Locate the cell with the specified text and output its [x, y] center coordinate. 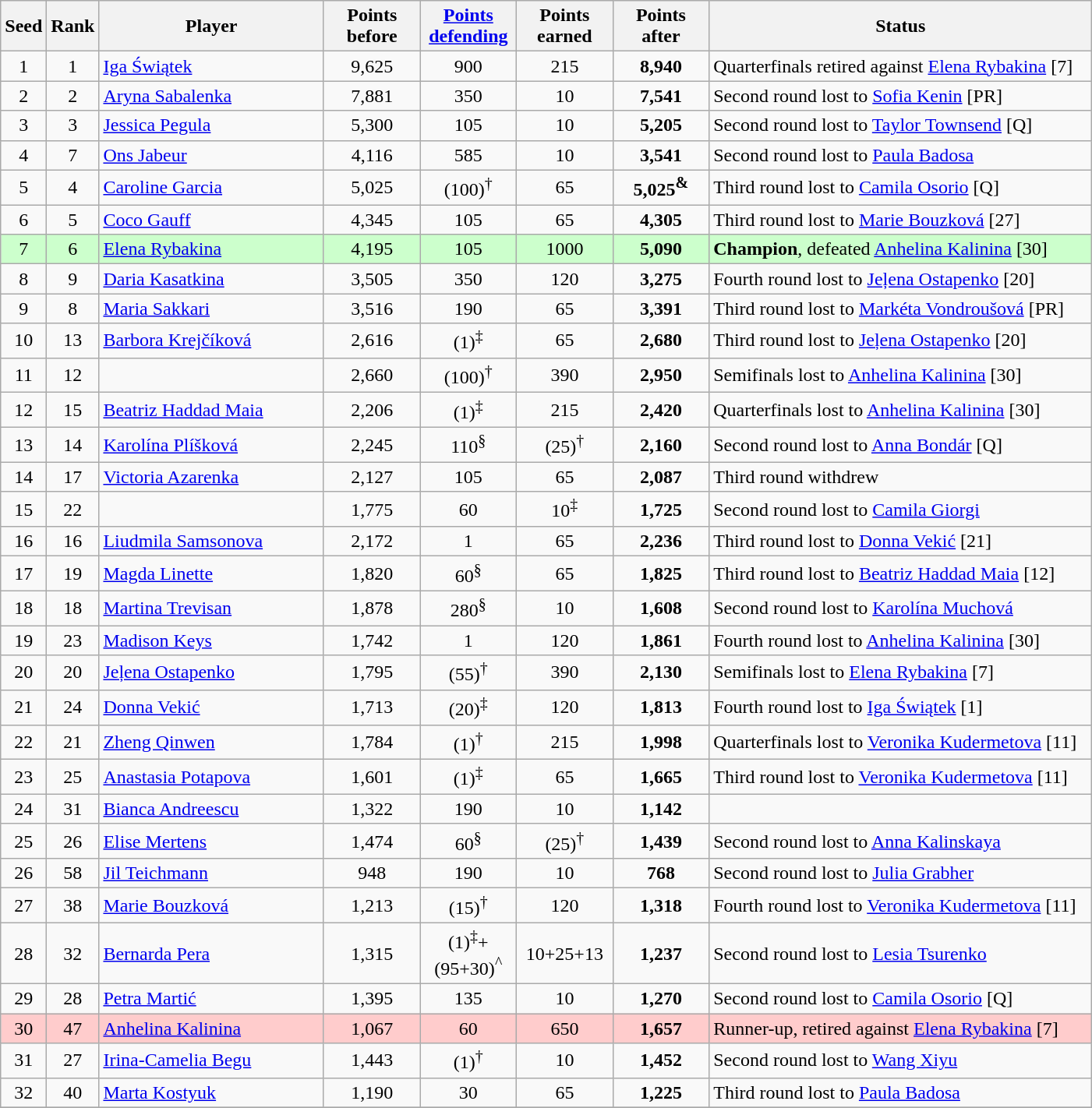
Champion, defeated Anhelina Kalinina [30] [901, 249]
10+25+13 [565, 953]
Elena Rybakina [212, 249]
Second round lost to Camila Osorio [Q] [901, 998]
Second round lost to Anna Kalinskaya [901, 842]
Third round lost to Jeļena Ostapenko [20] [901, 341]
Second round lost to Taylor Townsend [Q] [901, 125]
1,601 [372, 778]
1,861 [661, 640]
650 [565, 1028]
135 [468, 998]
Magda Linette [212, 573]
29 [23, 998]
Donna Vekić [212, 707]
1,237 [661, 953]
58 [73, 873]
Third round lost to Markéta Vondroušová [PR] [901, 309]
1,657 [661, 1028]
1,067 [372, 1028]
2,206 [372, 410]
Points before [372, 26]
Points defending [468, 26]
1,825 [661, 573]
Anastasia Potapova [212, 778]
Maria Sakkari [212, 309]
Second round lost to Camila Giorgi [901, 510]
Barbora Krejčíková [212, 341]
Jessica Pegula [212, 125]
Iga Świątek [212, 66]
2,127 [372, 477]
Martina Trevisan [212, 608]
11 [23, 376]
Points after [661, 26]
8,940 [661, 66]
Petra Martić [212, 998]
3,275 [661, 279]
Second round lost to Lesia Tsurenko [901, 953]
38 [73, 905]
2,160 [661, 446]
4,345 [372, 220]
110§ [468, 446]
Semifinals lost to Anhelina Kalinina [30] [901, 376]
5,300 [372, 125]
Marta Kostyuk [212, 1092]
1,608 [661, 608]
768 [661, 873]
Second round lost to Karolína Muchová [901, 608]
Third round lost to Marie Bouzková [27] [901, 220]
1,225 [661, 1092]
Bianca Andreescu [212, 809]
2,420 [661, 410]
1,665 [661, 778]
10‡ [565, 510]
Third round lost to Donna Vekić [21] [901, 542]
2,130 [661, 673]
Marie Bouzková [212, 905]
Beatriz Haddad Maia [212, 410]
5,025 [372, 187]
1,443 [372, 1061]
1,322 [372, 809]
Second round lost to Julia Grabher [901, 873]
Aryna Sabalenka [212, 96]
5,090 [661, 249]
1,784 [372, 742]
1,452 [661, 1061]
1,318 [661, 905]
1,820 [372, 573]
Jeļena Ostapenko [212, 673]
1,270 [661, 998]
Semifinals lost to Elena Rybakina [7] [901, 673]
47 [73, 1028]
(20)‡ [468, 707]
Zheng Qinwen [212, 742]
1,395 [372, 998]
4,116 [372, 155]
1,439 [661, 842]
Fourth round lost to Jeļena Ostapenko [20] [901, 279]
1000 [565, 249]
Third round lost to Beatriz Haddad Maia [12] [901, 573]
585 [468, 155]
1,725 [661, 510]
280§ [468, 608]
900 [468, 66]
9,625 [372, 66]
3,505 [372, 279]
Madison Keys [212, 640]
2,236 [661, 542]
Status [901, 26]
1,878 [372, 608]
Rank [73, 26]
Ons Jabeur [212, 155]
Anhelina Kalinina [212, 1028]
1,474 [372, 842]
1,713 [372, 707]
Third round lost to Camila Osorio [Q] [901, 187]
Jil Teichmann [212, 873]
1,213 [372, 905]
Bernarda Pera [212, 953]
Seed [23, 26]
7,541 [661, 96]
Irina-Camelia Begu [212, 1061]
1,813 [661, 707]
1,795 [372, 673]
Elise Mertens [212, 842]
2,245 [372, 446]
948 [372, 873]
Runner-up, retired against Elena Rybakina [7] [901, 1028]
Quarterfinals lost to Veronika Kudermetova [11] [901, 742]
Fourth round lost to Anhelina Kalinina [30] [901, 640]
1,315 [372, 953]
3,391 [661, 309]
Player [212, 26]
Quarterfinals retired against Elena Rybakina [7] [901, 66]
2,680 [661, 341]
2,660 [372, 376]
(15)† [468, 905]
Quarterfinals lost to Anhelina Kalinina [30] [901, 410]
2,950 [661, 376]
1,142 [661, 809]
Second round lost to Paula Badosa [901, 155]
4,305 [661, 220]
1,998 [661, 742]
Victoria Azarenka [212, 477]
Coco Gauff [212, 220]
4,195 [372, 249]
Second round lost to Anna Bondár [Q] [901, 446]
2,172 [372, 542]
7,881 [372, 96]
1,742 [372, 640]
Fourth round lost to Veronika Kudermetova [11] [901, 905]
1,775 [372, 510]
Daria Kasatkina [212, 279]
5,025& [661, 187]
5,205 [661, 125]
40 [73, 1092]
Fourth round lost to Iga Świątek [1] [901, 707]
2,616 [372, 341]
3,541 [661, 155]
(1)‡+(95+30)^ [468, 953]
Second round lost to Wang Xiyu [901, 1061]
Caroline Garcia [212, 187]
Third round lost to Veronika Kudermetova [11] [901, 778]
Liudmila Samsonova [212, 542]
3,516 [372, 309]
Karolína Plíšková [212, 446]
Points earned [565, 26]
1,190 [372, 1092]
Third round lost to Paula Badosa [901, 1092]
Third round withdrew [901, 477]
2,087 [661, 477]
Second round lost to Sofia Kenin [PR] [901, 96]
(55)† [468, 673]
